Pinpoint the cell where the given text exists, returning its (x, y) midpoint coordinate. 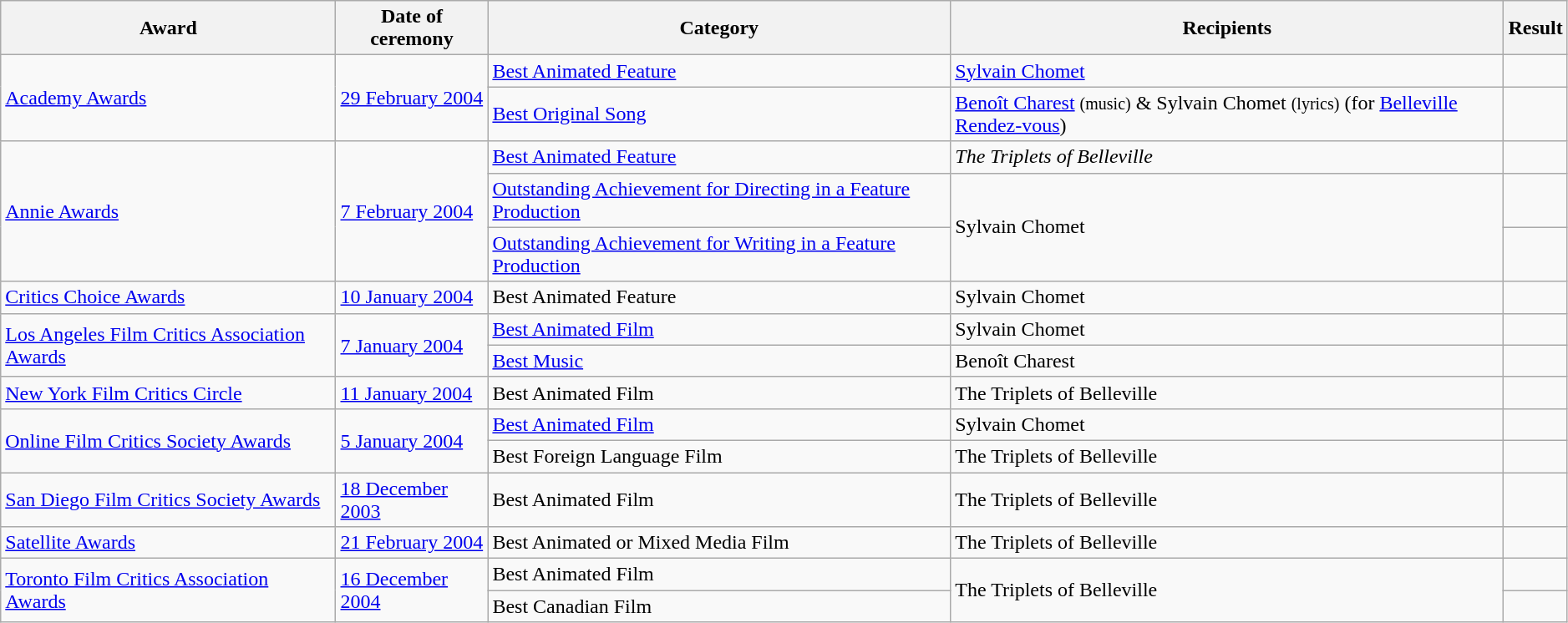
Best Animated or Mixed Media Film (719, 543)
Result (1535, 28)
Outstanding Achievement for Writing in a Feature Production (719, 254)
7 February 2004 (412, 211)
Award (169, 28)
7 January 2004 (412, 345)
Best Foreign Language Film (719, 456)
5 January 2004 (412, 440)
Benoît Charest (music) & Sylvain Chomet (lyrics) (for Belleville Rendez-vous) (1227, 114)
21 February 2004 (412, 543)
Best Canadian Film (719, 606)
Toronto Film Critics Association Awards (169, 590)
Academy Awards (169, 99)
Online Film Critics Society Awards (169, 440)
Critics Choice Awards (169, 297)
Annie Awards (169, 211)
Satellite Awards (169, 543)
Recipients (1227, 28)
29 February 2004 (412, 99)
Date of ceremony (412, 28)
Best Music (719, 361)
Outstanding Achievement for Directing in a Feature Production (719, 200)
18 December 2003 (412, 499)
New York Film Critics Circle (169, 393)
11 January 2004 (412, 393)
Los Angeles Film Critics Association Awards (169, 345)
San Diego Film Critics Society Awards (169, 499)
10 January 2004 (412, 297)
16 December 2004 (412, 590)
Best Original Song (719, 114)
Category (719, 28)
Benoît Charest (1227, 361)
